Locate the cell with the specified text and output its (x, y) center coordinate. 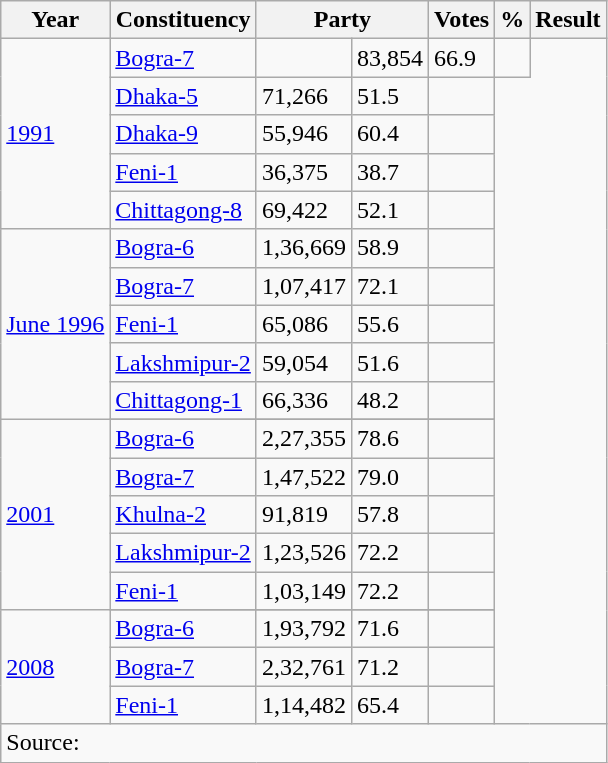
59,054 (304, 362)
Result (568, 20)
1,93,792 (304, 629)
52.1 (390, 210)
66.9 (461, 58)
36,375 (304, 172)
48.2 (390, 400)
57.8 (390, 515)
1991 (56, 134)
Votes (461, 20)
71,266 (304, 96)
65,086 (304, 324)
2008 (56, 667)
1,47,522 (304, 477)
66,336 (304, 400)
Constituency (184, 20)
69,422 (304, 210)
1,03,149 (304, 591)
2001 (56, 514)
55.6 (390, 324)
2,32,761 (304, 667)
1,23,526 (304, 553)
71.2 (390, 667)
% (512, 20)
60.4 (390, 134)
79.0 (390, 477)
51.5 (390, 96)
65.4 (390, 705)
Dhaka-9 (184, 134)
Khulna-2 (184, 515)
Year (56, 20)
Chittagong-8 (184, 210)
72.1 (390, 286)
June 1996 (56, 324)
91,819 (304, 515)
78.6 (390, 438)
2,27,355 (304, 438)
38.7 (390, 172)
Dhaka-5 (184, 96)
83,854 (390, 58)
51.6 (390, 362)
1,07,417 (304, 286)
Party (342, 20)
58.9 (390, 248)
Source: (304, 743)
1,14,482 (304, 705)
71.6 (390, 629)
Chittagong-1 (184, 400)
55,946 (304, 134)
1,36,669 (304, 248)
